Locate the cell with the specified text and output its [X, Y] center coordinate. 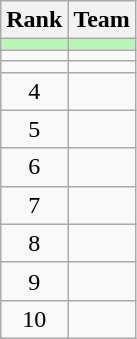
Rank [34, 20]
Team [102, 20]
7 [34, 205]
5 [34, 129]
8 [34, 243]
9 [34, 281]
10 [34, 319]
6 [34, 167]
4 [34, 91]
